Output the [x, y] coordinate of the center of the cell containing the given text.  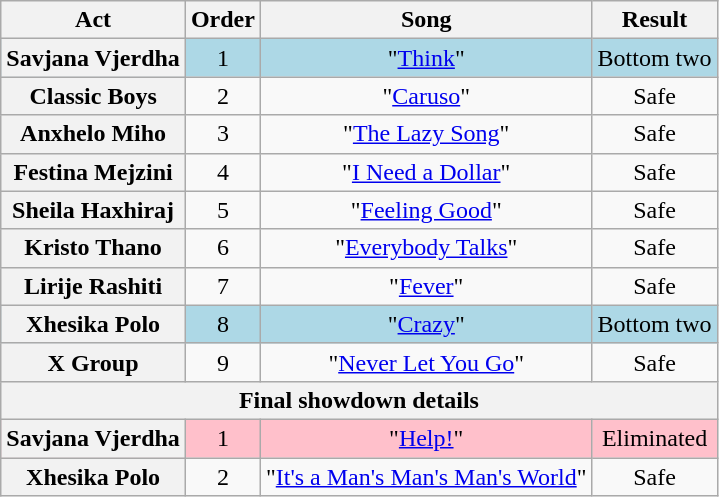
Festina Mejzini [94, 172]
Sheila Haxhiraj [94, 210]
"Think" [426, 58]
9 [222, 362]
Act [94, 20]
5 [222, 210]
6 [222, 248]
Result [654, 20]
7 [222, 286]
Classic Boys [94, 96]
Song [426, 20]
Eliminated [654, 438]
4 [222, 172]
"Crazy" [426, 324]
Anxhelo Miho [94, 134]
3 [222, 134]
"I Need a Dollar" [426, 172]
"Everybody Talks" [426, 248]
"Help!" [426, 438]
Lirije Rashiti [94, 286]
Final showdown details [359, 400]
"Feeling Good" [426, 210]
X Group [94, 362]
"The Lazy Song" [426, 134]
"Caruso" [426, 96]
"It's a Man's Man's Man's World" [426, 477]
"Never Let You Go" [426, 362]
8 [222, 324]
Order [222, 20]
Kristo Thano [94, 248]
"Fever" [426, 286]
